Determine the [X, Y] coordinate at the center of the cell enclosing the given text.  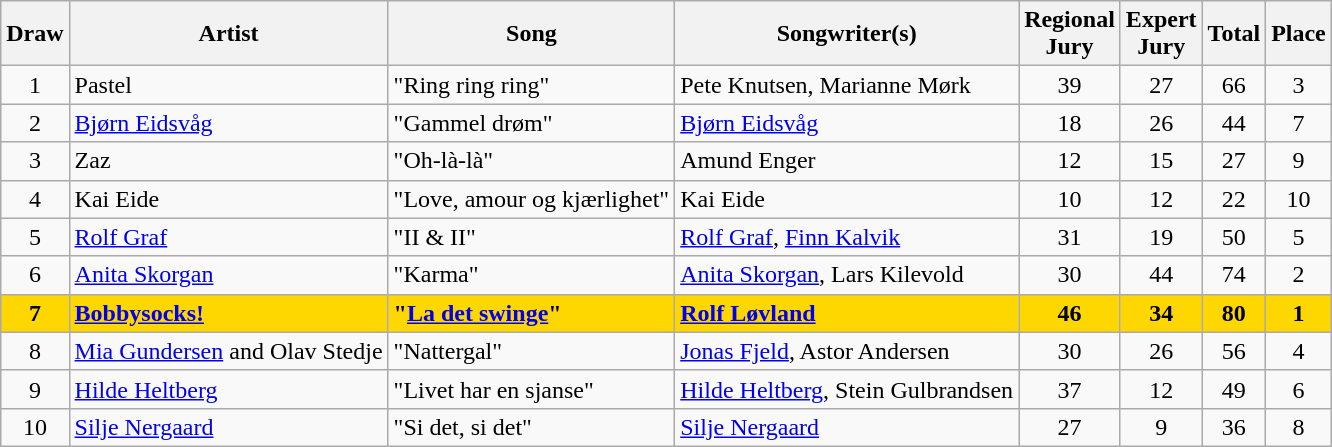
Total [1234, 34]
39 [1070, 85]
"Si det, si det" [532, 427]
31 [1070, 237]
66 [1234, 85]
18 [1070, 123]
ExpertJury [1161, 34]
"Gammel drøm" [532, 123]
Mia Gundersen and Olav Stedje [228, 351]
46 [1070, 313]
Pete Knutsen, Marianne Mørk [847, 85]
Anita Skorgan, Lars Kilevold [847, 275]
34 [1161, 313]
22 [1234, 199]
Rolf Graf, Finn Kalvik [847, 237]
"Love, amour og kjærlighet" [532, 199]
Bobbysocks! [228, 313]
"Karma" [532, 275]
"Nattergal" [532, 351]
36 [1234, 427]
"Livet har en sjanse" [532, 389]
Draw [35, 34]
Hilde Heltberg, Stein Gulbrandsen [847, 389]
Song [532, 34]
"II & II" [532, 237]
Rolf Løvland [847, 313]
80 [1234, 313]
"Oh-là-là" [532, 161]
50 [1234, 237]
49 [1234, 389]
Hilde Heltberg [228, 389]
19 [1161, 237]
37 [1070, 389]
56 [1234, 351]
Zaz [228, 161]
74 [1234, 275]
Place [1299, 34]
"La det swinge" [532, 313]
Rolf Graf [228, 237]
RegionalJury [1070, 34]
Jonas Fjeld, Astor Andersen [847, 351]
Anita Skorgan [228, 275]
Songwriter(s) [847, 34]
15 [1161, 161]
Amund Enger [847, 161]
Artist [228, 34]
Pastel [228, 85]
"Ring ring ring" [532, 85]
